Provide the [x, y] coordinate of the cell's center where the given text is located.  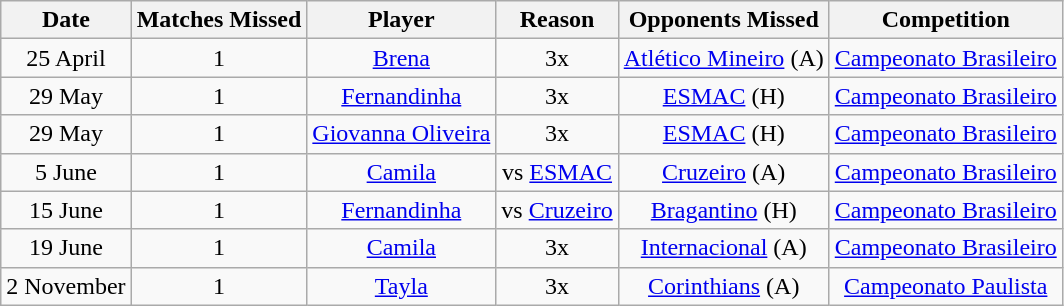
15 June [66, 210]
Date [66, 20]
Opponents Missed [724, 20]
2 November [66, 286]
Tayla [402, 286]
Corinthians (A) [724, 286]
Giovanna Oliveira [402, 134]
vs Cruzeiro [557, 210]
Atlético Mineiro (A) [724, 58]
Matches Missed [219, 20]
19 June [66, 248]
Bragantino (H) [724, 210]
Reason [557, 20]
Cruzeiro (A) [724, 172]
25 April [66, 58]
vs ESMAC [557, 172]
Competition [946, 20]
Campeonato Paulista [946, 286]
Player [402, 20]
5 June [66, 172]
Brena [402, 58]
Internacional (A) [724, 248]
